Capture the cell that displays the provided text and extract its (x, y) central coordinate. 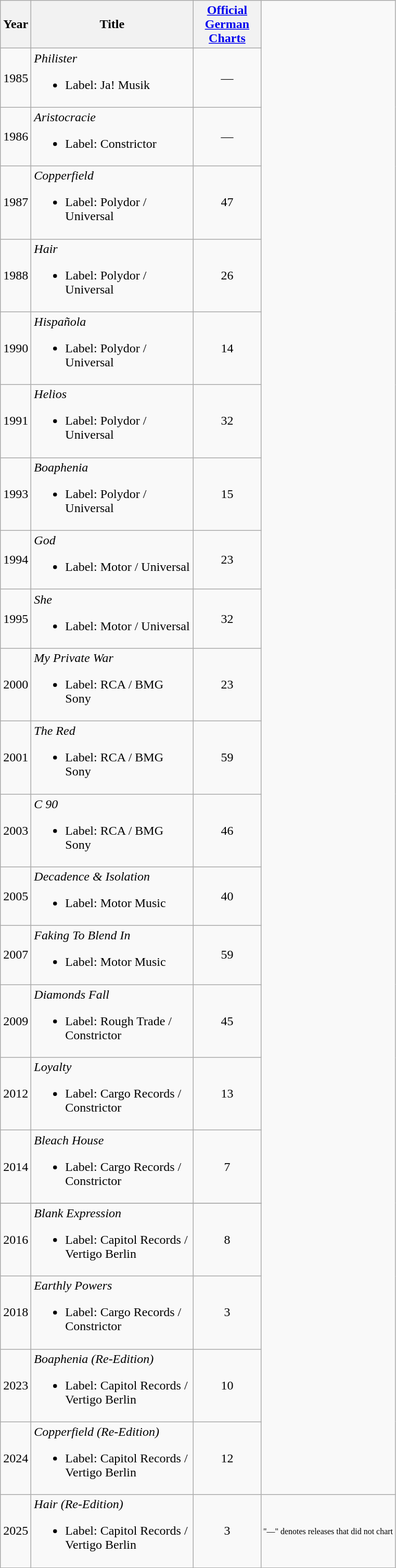
2025 (16, 1531)
C 90Label: RCA / BMG Sony (112, 831)
1987 (16, 202)
BoapheniaLabel: Polydor / Universal (112, 494)
2000 (16, 684)
1991 (16, 421)
1993 (16, 494)
1990 (16, 348)
2007 (16, 955)
46 (227, 831)
Boaphenia (Re-Edition)Label: Capitol Records / Vertigo Berlin (112, 1385)
13 (227, 1094)
2024 (16, 1458)
My Private WarLabel: RCA / BMG Sony (112, 684)
SheLabel: Motor / Universal (112, 618)
Hair (Re-Edition)Label: Capitol Records / Vertigo Berlin (112, 1531)
2003 (16, 831)
1985 (16, 78)
12 (227, 1458)
1986 (16, 136)
The RedLabel: RCA / BMG Sony (112, 757)
1994 (16, 560)
1988 (16, 275)
7 (227, 1167)
Earthly PowersLabel: Cargo Records / Constrictor (112, 1312)
Copperfield (Re-Edition)Label: Capitol Records / Vertigo Berlin (112, 1458)
40 (227, 896)
Official German Charts (227, 24)
2014 (16, 1167)
1995 (16, 618)
2023 (16, 1385)
2001 (16, 757)
Year (16, 24)
47 (227, 202)
HairLabel: Polydor / Universal (112, 275)
Decadence & IsolationLabel: Motor Music (112, 896)
Blank ExpressionLabel: Capitol Records / Vertigo Berlin (112, 1240)
CopperfieldLabel: Polydor / Universal (112, 202)
AristocracieLabel: Constrictor (112, 136)
GodLabel: Motor / Universal (112, 560)
2016 (16, 1240)
PhilisterLabel: Ja! Musik (112, 78)
8 (227, 1240)
10 (227, 1385)
2009 (16, 1021)
2018 (16, 1312)
Title (112, 24)
14 (227, 348)
Faking To Blend InLabel: Motor Music (112, 955)
LoyaltyLabel: Cargo Records / Constrictor (112, 1094)
2005 (16, 896)
HispañolaLabel: Polydor / Universal (112, 348)
15 (227, 494)
Diamonds FallLabel: Rough Trade / Constrictor (112, 1021)
Bleach HouseLabel: Cargo Records / Constrictor (112, 1167)
2012 (16, 1094)
HeliosLabel: Polydor / Universal (112, 421)
"—" denotes releases that did not chart (328, 1531)
45 (227, 1021)
26 (227, 275)
